Provide the (x, y) coordinate of the cell's center where the given text is located.  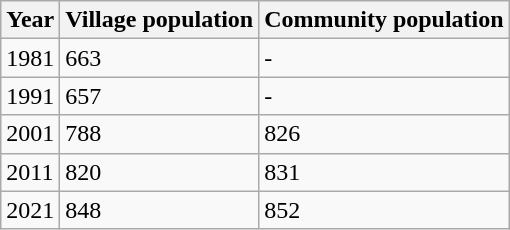
2021 (30, 210)
Village population (160, 20)
852 (384, 210)
Year (30, 20)
788 (160, 134)
848 (160, 210)
2001 (30, 134)
657 (160, 96)
2011 (30, 172)
820 (160, 172)
663 (160, 58)
826 (384, 134)
Community population (384, 20)
831 (384, 172)
1981 (30, 58)
1991 (30, 96)
